Provide the [X, Y] coordinate of the cell's center where the given text is located.  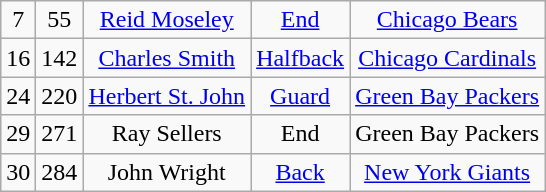
Charles Smith [167, 58]
Guard [300, 96]
Chicago Bears [448, 20]
24 [18, 96]
Chicago Cardinals [448, 58]
Ray Sellers [167, 134]
220 [60, 96]
Herbert St. John [167, 96]
Reid Moseley [167, 20]
John Wright [167, 172]
30 [18, 172]
Halfback [300, 58]
7 [18, 20]
142 [60, 58]
271 [60, 134]
Back [300, 172]
16 [18, 58]
284 [60, 172]
29 [18, 134]
55 [60, 20]
New York Giants [448, 172]
